Capture the cell that displays the provided text and extract its [X, Y] central coordinate. 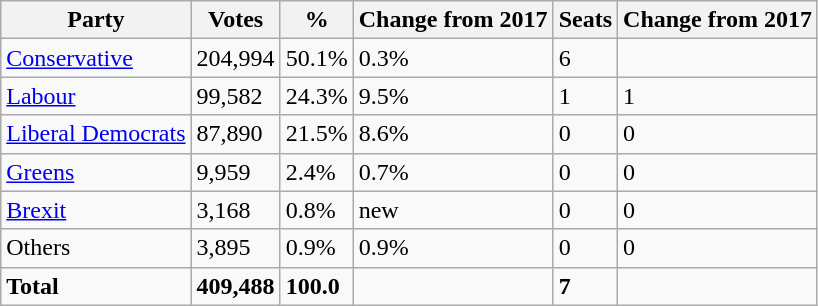
Party [96, 20]
7 [585, 286]
3,168 [236, 210]
21.5% [316, 134]
87,890 [236, 134]
24.3% [316, 96]
409,488 [236, 286]
204,994 [236, 58]
Total [96, 286]
Labour [96, 96]
9.5% [453, 96]
8.6% [453, 134]
Conservative [96, 58]
Others [96, 248]
0.7% [453, 172]
Liberal Democrats [96, 134]
0.3% [453, 58]
0.8% [316, 210]
Votes [236, 20]
% [316, 20]
9,959 [236, 172]
Brexit [96, 210]
99,582 [236, 96]
Greens [96, 172]
new [453, 210]
3,895 [236, 248]
2.4% [316, 172]
6 [585, 58]
Seats [585, 20]
50.1% [316, 58]
100.0 [316, 286]
